Scan for the cell matching the given text and deliver its [X, Y] coordinate at center. 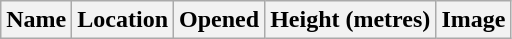
Name [36, 20]
Height (metres) [350, 20]
Image [474, 20]
Location [123, 20]
Opened [220, 20]
